Return (x, y) of the center of cell containing provided text 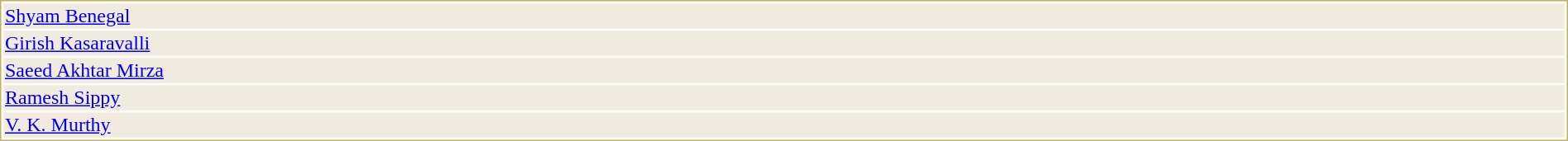
Girish Kasaravalli (784, 44)
Saeed Akhtar Mirza (784, 70)
Shyam Benegal (784, 16)
Ramesh Sippy (784, 98)
V. K. Murthy (784, 125)
